Extract the [X, Y] coordinate from the center of the cell holding the provided text.  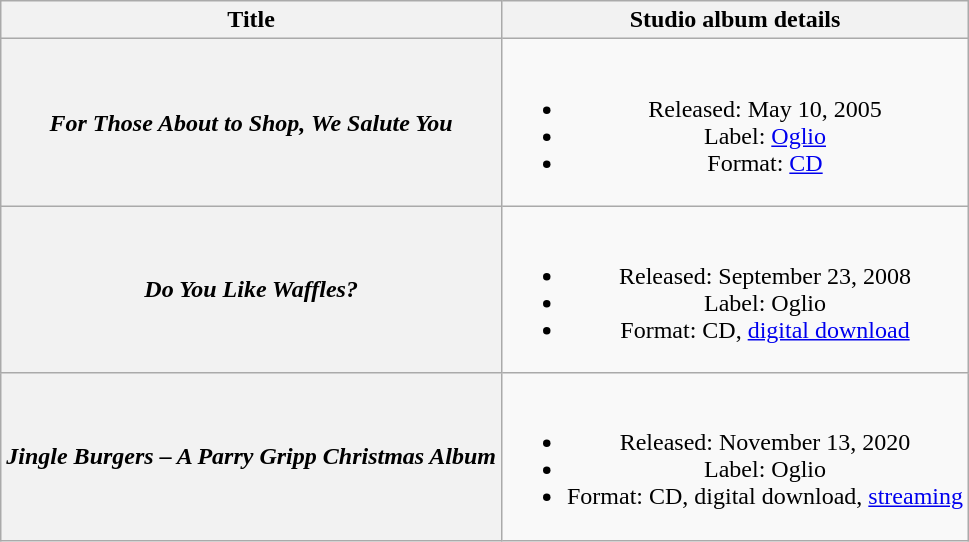
Studio album details [734, 20]
Do You Like Waffles? [252, 290]
Released: May 10, 2005Label: OglioFormat: CD [734, 122]
Title [252, 20]
For Those About to Shop, We Salute You [252, 122]
Jingle Burgers – A Parry Gripp Christmas Album [252, 456]
Released: September 23, 2008Label: OglioFormat: CD, digital download [734, 290]
Released: November 13, 2020Label: OglioFormat: CD, digital download, streaming [734, 456]
